Pinpoint the cell where the given text exists, returning its (X, Y) midpoint coordinate. 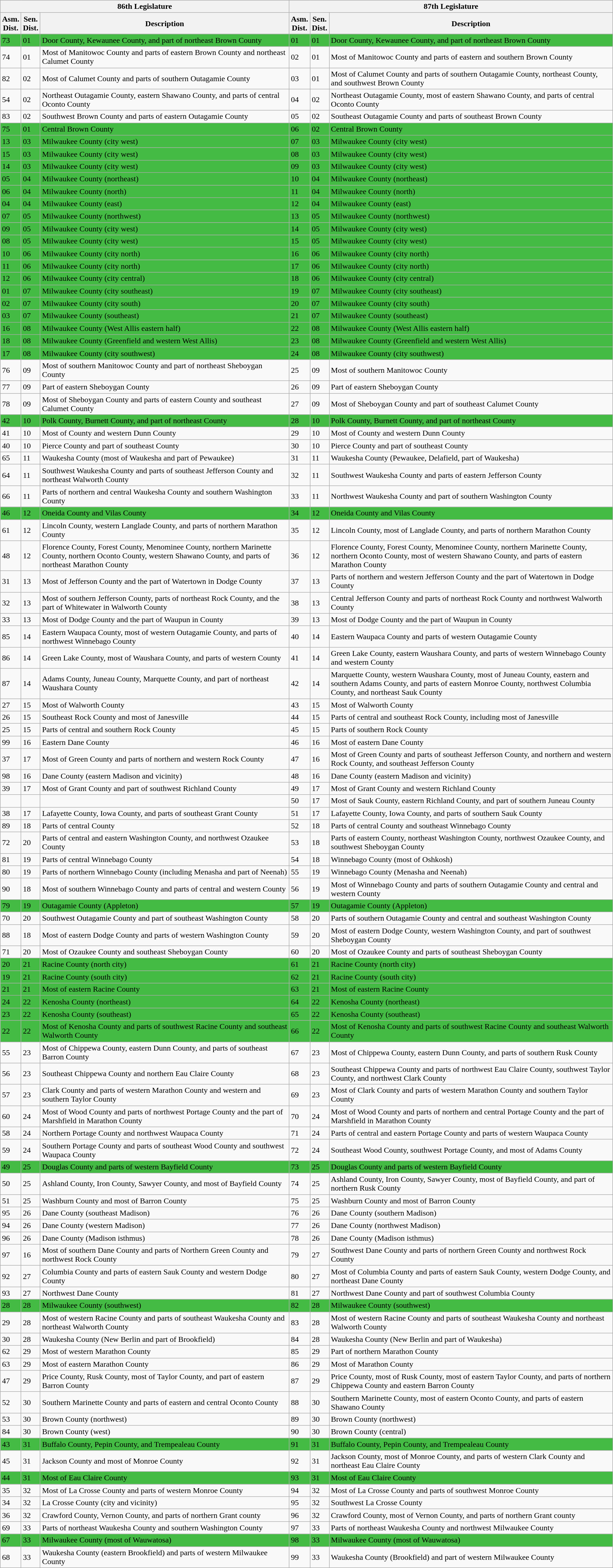
Parts of central Winnebago County (165, 859)
Northeast Outagamie County, eastern Shawano County, and parts of central Oconto County (165, 99)
Lafayette County, Iowa County, and parts of southern Sauk County (471, 813)
Most of Ozaukee County and parts of southeast Sheboygan County (471, 952)
Parts of central and southeast Rock County, including most of Janesville (471, 717)
Eastern Waupaca County, most of western Outagamie County, and parts of northwest Winnebago County (165, 636)
Dane County (western Madison) (165, 1226)
Waukesha County (Pewaukee, Delafield, part of Waukesha) (471, 458)
Brown County (west) (165, 1432)
Winnebago County (Menasha and Neenah) (471, 872)
Parts of northeast Waukesha County and southern Washington County (165, 1528)
Most of Calumet County and parts of southern Outagamie County, northeast County, and southwest Brown County (471, 79)
Most of Ozaukee County and southeast Sheboygan County (165, 952)
Parts of central and southern Rock County (165, 730)
Lincoln County, most of Langlade County, and parts of northern Marathon County (471, 530)
Most of Manitowoc County and parts of eastern Brown County and northeast Calumet County (165, 57)
Southeast Chippewa County and parts of northwest Eau Claire County, southwest Taylor County, and northwest Clark County (471, 1073)
Crawford County, most of Vernon County, and parts of northern Grant county (471, 1515)
Waukesha County (eastern Brookfield) and parts of western Milwaukee County (165, 1557)
Dane County (northwest Madison) (471, 1226)
Most of southern Winnebago County and parts of central and western County (165, 889)
86th Legislature (145, 7)
Parts of southern Outagamie County and central and southeast Washington County (471, 918)
Most of Marathon County (471, 1364)
Adams County, Juneau County, Marquette County, and part of northeast Waushara County (165, 683)
Most of Sauk County, eastern Richland County, and part of southern Juneau County (471, 801)
Southern Marinette County, most of eastern Oconto County, and parts of eastern Shawano County (471, 1402)
Green Lake County, eastern Waushara County, and parts of western Winnebago County and western County (471, 658)
Parts of central County and southeast Winnebago County (471, 826)
Most of Wood County and parts of northern and central Portage County and the part of Marshfield in Marathon County (471, 1116)
Southwest La Crosse County (471, 1503)
Southwest Waukesha County and parts of eastern Jefferson County (471, 475)
Southwest Brown County and parts of eastern Outagamie County (165, 117)
Most of eastern Dodge County and parts of western Washington County (165, 935)
Most of Manitowoc County and parts of eastern and southern Brown County (471, 57)
Most of La Crosse County and parts of western Monroe County (165, 1490)
Most of Green County and parts of northern and western Rock County (165, 759)
Parts of central County (165, 826)
Most of Sheboygan County and parts of eastern County and southeast Calumet County (165, 404)
Southern Portage County and parts of southeast Wood County and southwest Waupaca County (165, 1150)
Most of southern Manitowoc County (471, 370)
Southeast Chippewa County and northern Eau Claire County (165, 1073)
Waukesha County (New Berlin and part of Waukesha) (471, 1339)
Jackson County and most of Monroe County (165, 1461)
Northwest Dane County (165, 1293)
Most of Sheboygan County and part of southeast Calumet County (471, 404)
Green Lake County, most of Waushara County, and parts of western County (165, 658)
Southwest Outagamie County and part of southeast Washington County (165, 918)
Waukesha County (Brookfield) and part of western Milwaukee County (471, 1557)
Ashland County, Iron County, Sawyer County, and most of Bayfield County (165, 1183)
Most of Winnebago County and parts of southern Outagamie County and central and western County (471, 889)
Parts of northern Winnebago County (including Menasha and part of Neenah) (165, 872)
Most of Jefferson County and the part of Watertown in Dodge County (165, 581)
Southeast Outagamie County and parts of southeast Brown County (471, 117)
Eastern Dane County (165, 742)
Ashland County, Iron County, Sawyer County, most of Bayfield County, and part of northern Rusk County (471, 1183)
Most of western Marathon County (165, 1352)
Eastern Waupaca County and parts of western Outagamie County (471, 636)
Parts of southern Rock County (471, 730)
Most of southern Jefferson County, parts of northeast Rock County, and the part of Whitewater in Walworth County (165, 603)
Waukesha County (most of Waukesha and part of Pewaukee) (165, 458)
Parts of northern and western Jefferson County and the part of Watertown in Dodge County (471, 581)
Brown County (central) (471, 1432)
Parts of eastern County, northeast Washington County, northwest Ozaukee County, and southwest Sheboygan County (471, 842)
Most of eastern Dane County (471, 742)
Most of eastern Marathon County (165, 1364)
Most of Wood County and parts of northwest Portage County and the part of Marshfield in Marathon County (165, 1116)
Parts of central and eastern Portage County and parts of western Waupaca County (471, 1133)
Southwest Dane County and parts of northern Green County and northwest Rock County (471, 1255)
Northwest Waukesha County and part of southern Washington County (471, 496)
Most of Grant County and western Richland County (471, 788)
Southwest Waukesha County and parts of southeast Jefferson County and northeast Walworth County (165, 475)
91 (300, 1444)
Most of Chippewa County, eastern Dunn County, and parts of southeast Barron County (165, 1053)
Parts of northern and central Waukesha County and southern Washington County (165, 496)
Parts of northeast Waukesha County and northwest Milwaukee County (471, 1528)
Dane County (southeast Madison) (165, 1213)
Dane County (southern Madison) (471, 1213)
Southeast Wood County, southwest Portage County, and most of Adams County (471, 1150)
Northeast Outagamie County, most of eastern Shawano County, and parts of central Oconto County (471, 99)
La Crosse County (city and vicinity) (165, 1503)
Most of La Crosse County and parts of southwest Monroe County (471, 1490)
Most of eastern Dodge County, western Washington County, and part of southwest Sheboygan County (471, 935)
Jackson County, most of Monroe County, and parts of western Clark County and northeast Eau Claire County (471, 1461)
Most of Columbia County and parts of eastern Sauk County, western Dodge County, and northeast Dane County (471, 1276)
Most of southern Dane County and parts of Northern Green County and northwest Rock County (165, 1255)
Parts of central and eastern Washington County, and northwest Ozaukee County (165, 842)
Most of Calumet County and parts of southern Outagamie County (165, 79)
Southern Marinette County and parts of eastern and central Oconto County (165, 1402)
Central Jefferson County and parts of northeast Rock County and northwest Walworth County (471, 603)
Crawford County, Vernon County, and parts of northern Grant county (165, 1515)
Price County, Rusk County, most of Taylor County, and part of eastern Barron County (165, 1381)
Lincoln County, western Langlade County, and parts of northern Marathon County (165, 530)
Southeast Rock County and most of Janesville (165, 717)
Most of Clark County and parts of western Marathon County and southern Taylor County (471, 1095)
Most of southern Manitowoc County and part of northeast Sheboygan County (165, 370)
Most of Chippewa County, eastern Dunn County, and parts of southern Rusk County (471, 1053)
Most of Green County and parts of southeast Jefferson County, and northern and western Rock County, and southeast Jefferson County (471, 759)
Northern Portage County and northwest Waupaca County (165, 1133)
Clark County and parts of western Marathon County and western and southern Taylor County (165, 1095)
Northwest Dane County and part of southwest Columbia County (471, 1293)
Columbia County and parts of eastern Sauk County and western Dodge County (165, 1276)
Price County, most of Rusk County, most of eastern Taylor County, and parts of northern Chippewa County and eastern Barron County (471, 1381)
Waukesha County (New Berlin and part of Brookfield) (165, 1339)
87th Legislature (451, 7)
Winnebago County (most of Oshkosh) (471, 859)
Most of Grant County and part of southwest Richland County (165, 788)
Lafayette County, Iowa County, and parts of southeast Grant County (165, 813)
Part of northern Marathon County (471, 1352)
